Locate the cell with the specified text and output its [X, Y] center coordinate. 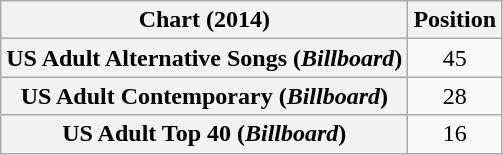
16 [455, 134]
US Adult Top 40 (Billboard) [204, 134]
US Adult Alternative Songs (Billboard) [204, 58]
45 [455, 58]
Position [455, 20]
US Adult Contemporary (Billboard) [204, 96]
28 [455, 96]
Chart (2014) [204, 20]
